Locate the cell with the specified text and output its [X, Y] center coordinate. 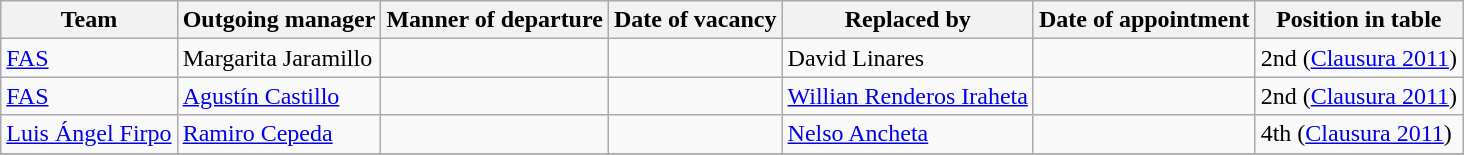
Luis Ángel Firpo [89, 134]
Margarita Jaramillo [279, 58]
Date of vacancy [695, 20]
Nelso Ancheta [908, 134]
Outgoing manager [279, 20]
David Linares [908, 58]
Ramiro Cepeda [279, 134]
Manner of departure [494, 20]
4th (Clausura 2011) [1358, 134]
Date of appointment [1144, 20]
Position in table [1358, 20]
Replaced by [908, 20]
Willian Renderos Iraheta [908, 96]
Team [89, 20]
Agustín Castillo [279, 96]
